Detect which cell encompasses the target text, then output its (X, Y) center coordinate. 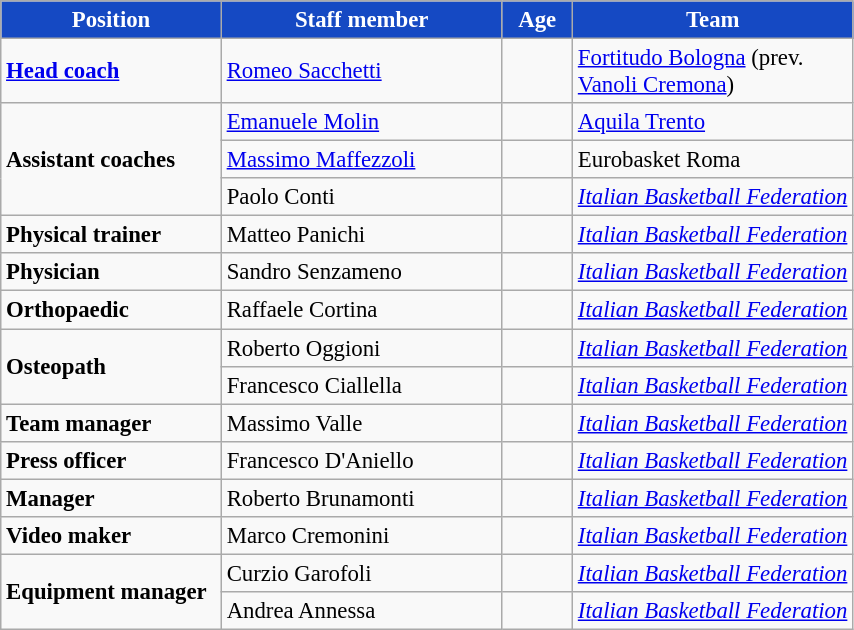
Eurobasket Roma (714, 160)
Andrea Annessa (362, 611)
Paolo Conti (362, 197)
Physical trainer (112, 235)
Massimo Maffezzoli (362, 160)
Roberto Oggioni (362, 348)
Francesco D'Aniello (362, 460)
Team manager (112, 423)
Team (714, 20)
Marco Cremonini (362, 536)
Francesco Ciallella (362, 385)
Video maker (112, 536)
Press officer (112, 460)
Head coach (112, 72)
Manager (112, 498)
Romeo Sacchetti (362, 72)
Aquila Trento (714, 122)
Matteo Panichi (362, 235)
Osteopath (112, 366)
Emanuele Molin (362, 122)
Orthopaedic (112, 310)
Curzio Garofoli (362, 573)
Equipment manager (112, 592)
Raffaele Cortina (362, 310)
Roberto Brunamonti (362, 498)
Physician (112, 273)
Sandro Senzameno (362, 273)
Fortitudo Bologna (prev. Vanoli Cremona) (714, 72)
Assistant coaches (112, 160)
Position (112, 20)
Age (538, 20)
Massimo Valle (362, 423)
Staff member (362, 20)
